Determine the [X, Y] coordinate at the center of the cell enclosing the given text.  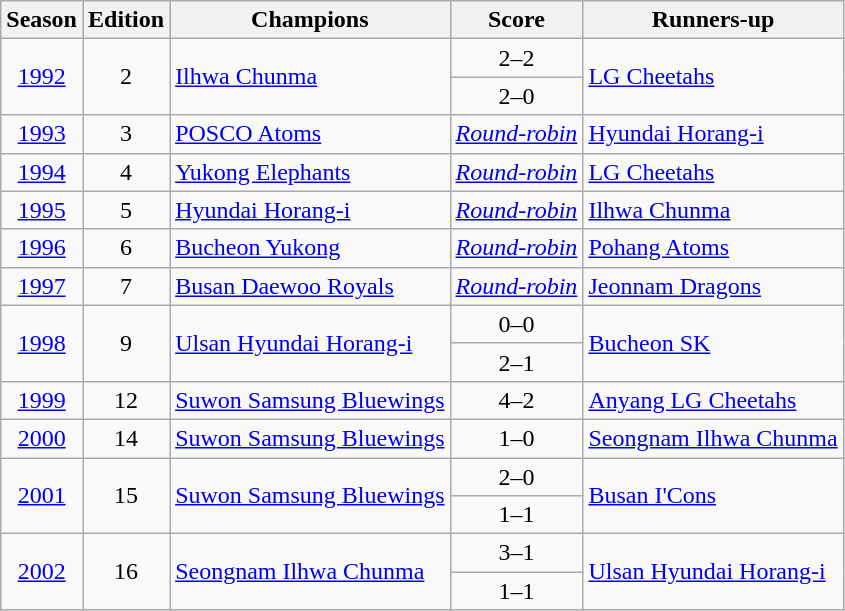
3 [126, 134]
4 [126, 172]
2001 [42, 496]
5 [126, 210]
Bucheon SK [713, 343]
Runners-up [713, 20]
1–0 [516, 438]
2000 [42, 438]
6 [126, 248]
2 [126, 77]
2–1 [516, 362]
2–2 [516, 58]
14 [126, 438]
1994 [42, 172]
1996 [42, 248]
1997 [42, 286]
Season [42, 20]
15 [126, 496]
Anyang LG Cheetahs [713, 400]
Score [516, 20]
9 [126, 343]
Champions [310, 20]
1998 [42, 343]
Bucheon Yukong [310, 248]
16 [126, 572]
1993 [42, 134]
1995 [42, 210]
Jeonnam Dragons [713, 286]
2002 [42, 572]
1992 [42, 77]
3–1 [516, 553]
1999 [42, 400]
Busan Daewoo Royals [310, 286]
POSCO Atoms [310, 134]
4–2 [516, 400]
0–0 [516, 324]
12 [126, 400]
7 [126, 286]
Busan I'Cons [713, 496]
Yukong Elephants [310, 172]
Edition [126, 20]
Pohang Atoms [713, 248]
